Return the [X, Y] coordinate for the center point of the cell that contains the specified text.  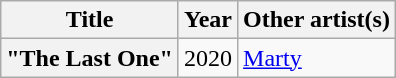
Marty [317, 58]
Other artist(s) [317, 20]
Title [90, 20]
Year [208, 20]
2020 [208, 58]
"The Last One" [90, 58]
